From the cell containing the given text, extract its center point as (x, y) coordinate. 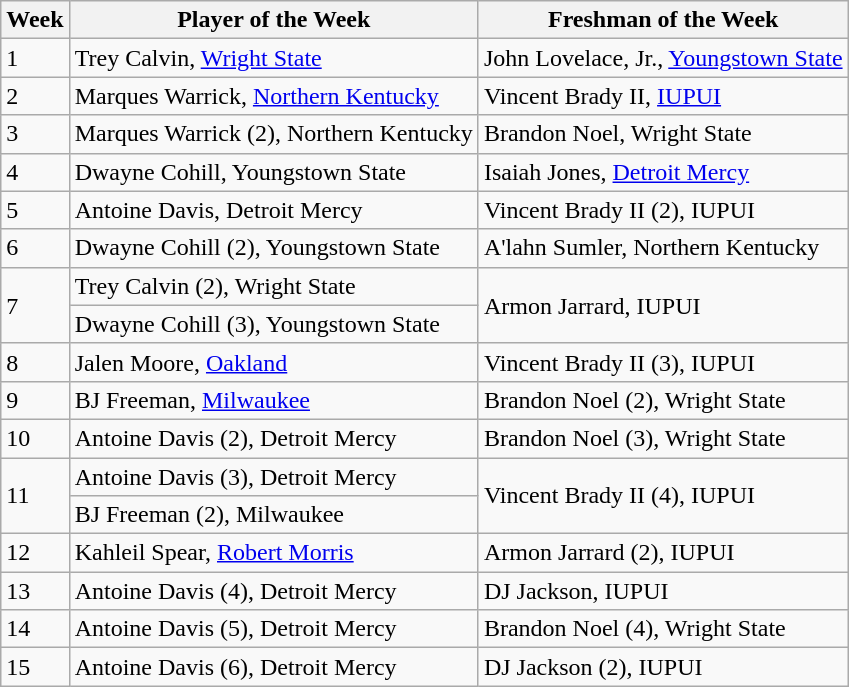
Trey Calvin, Wright State (274, 58)
DJ Jackson, IUPUI (663, 591)
Antoine Davis (5), Detroit Mercy (274, 629)
Brandon Noel (4), Wright State (663, 629)
Dwayne Cohill (2), Youngstown State (274, 248)
9 (35, 400)
1 (35, 58)
BJ Freeman (2), Milwaukee (274, 515)
6 (35, 248)
Week (35, 20)
12 (35, 553)
Brandon Noel, Wright State (663, 134)
Vincent Brady II, IUPUI (663, 96)
3 (35, 134)
Vincent Brady II (3), IUPUI (663, 362)
Vincent Brady II (2), IUPUI (663, 210)
Kahleil Spear, Robert Morris (274, 553)
A'lahn Sumler, Northern Kentucky (663, 248)
11 (35, 496)
Antoine Davis (2), Detroit Mercy (274, 438)
Dwayne Cohill, Youngstown State (274, 172)
Brandon Noel (3), Wright State (663, 438)
Vincent Brady II (4), IUPUI (663, 496)
Trey Calvin (2), Wright State (274, 286)
Marques Warrick, Northern Kentucky (274, 96)
8 (35, 362)
14 (35, 629)
Dwayne Cohill (3), Youngstown State (274, 324)
13 (35, 591)
Player of the Week (274, 20)
Antoine Davis (3), Detroit Mercy (274, 477)
Marques Warrick (2), Northern Kentucky (274, 134)
John Lovelace, Jr., Youngstown State (663, 58)
Freshman of the Week (663, 20)
Antoine Davis (4), Detroit Mercy (274, 591)
10 (35, 438)
Armon Jarrard, IUPUI (663, 305)
Antoine Davis, Detroit Mercy (274, 210)
15 (35, 667)
Jalen Moore, Oakland (274, 362)
Isaiah Jones, Detroit Mercy (663, 172)
Brandon Noel (2), Wright State (663, 400)
4 (35, 172)
2 (35, 96)
Armon Jarrard (2), IUPUI (663, 553)
7 (35, 305)
Antoine Davis (6), Detroit Mercy (274, 667)
DJ Jackson (2), IUPUI (663, 667)
5 (35, 210)
BJ Freeman, Milwaukee (274, 400)
